Pinpoint the cell where the given text exists, returning its (x, y) midpoint coordinate. 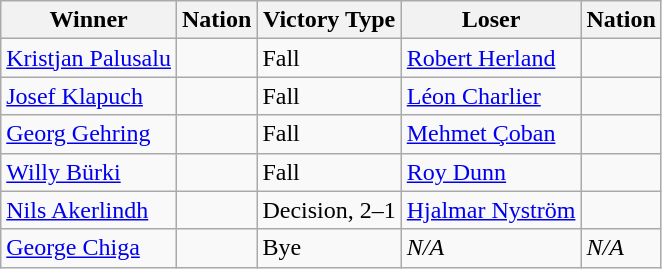
Loser (491, 20)
Mehmet Çoban (491, 134)
Léon Charlier (491, 96)
George Chiga (89, 248)
Winner (89, 20)
Willy Bürki (89, 172)
Victory Type (329, 20)
Josef Klapuch (89, 96)
Bye (329, 248)
Robert Herland (491, 58)
Hjalmar Nyström (491, 210)
Georg Gehring (89, 134)
Nils Akerlindh (89, 210)
Kristjan Palusalu (89, 58)
Decision, 2–1 (329, 210)
Roy Dunn (491, 172)
